Pinpoint the cell where the given text exists, returning its (X, Y) midpoint coordinate. 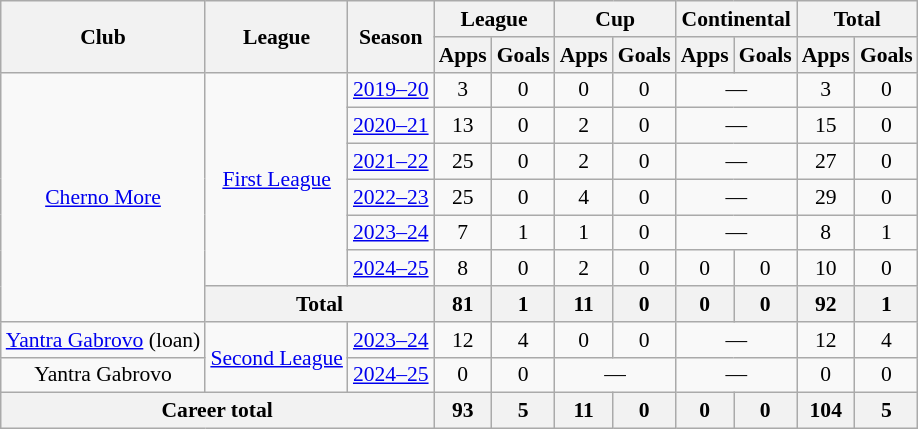
10 (826, 269)
2021–22 (391, 162)
93 (463, 411)
13 (463, 126)
First League (276, 179)
Career total (218, 411)
Cherno More (104, 196)
Second League (276, 358)
Cup (616, 19)
81 (463, 304)
2022–23 (391, 197)
2019–20 (391, 90)
Season (391, 36)
27 (826, 162)
Club (104, 36)
104 (826, 411)
Yantra Gabrovo (loan) (104, 340)
29 (826, 197)
15 (826, 126)
7 (463, 233)
92 (826, 304)
2020–21 (391, 126)
Continental (736, 19)
Yantra Gabrovo (104, 375)
